Determine the (x, y) coordinate at the center of the cell enclosing the given text.  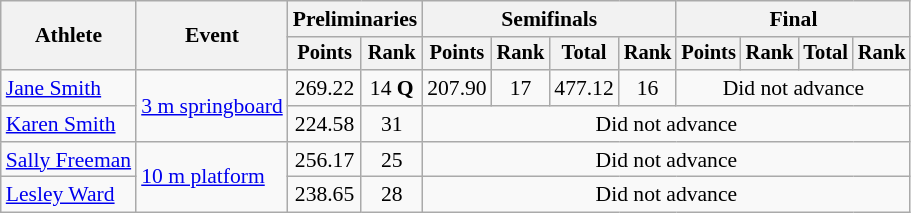
25 (392, 160)
28 (392, 195)
31 (392, 124)
Karen Smith (68, 124)
Semifinals (549, 19)
207.90 (456, 88)
Lesley Ward (68, 195)
238.65 (325, 195)
Athlete (68, 36)
14 Q (392, 88)
Event (212, 36)
Sally Freeman (68, 160)
Jane Smith (68, 88)
Preliminaries (355, 19)
269.22 (325, 88)
224.58 (325, 124)
17 (521, 88)
10 m platform (212, 178)
16 (648, 88)
256.17 (325, 160)
Final (793, 19)
3 m springboard (212, 106)
477.12 (584, 88)
